Provide the [x, y] coordinate of the cell's center where the given text is located.  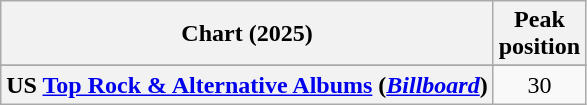
Chart (2025) [247, 34]
Peakposition [539, 34]
US Top Rock & Alternative Albums (Billboard) [247, 85]
30 [539, 85]
